Extract the (x, y) coordinate from the center of the cell holding the provided text.  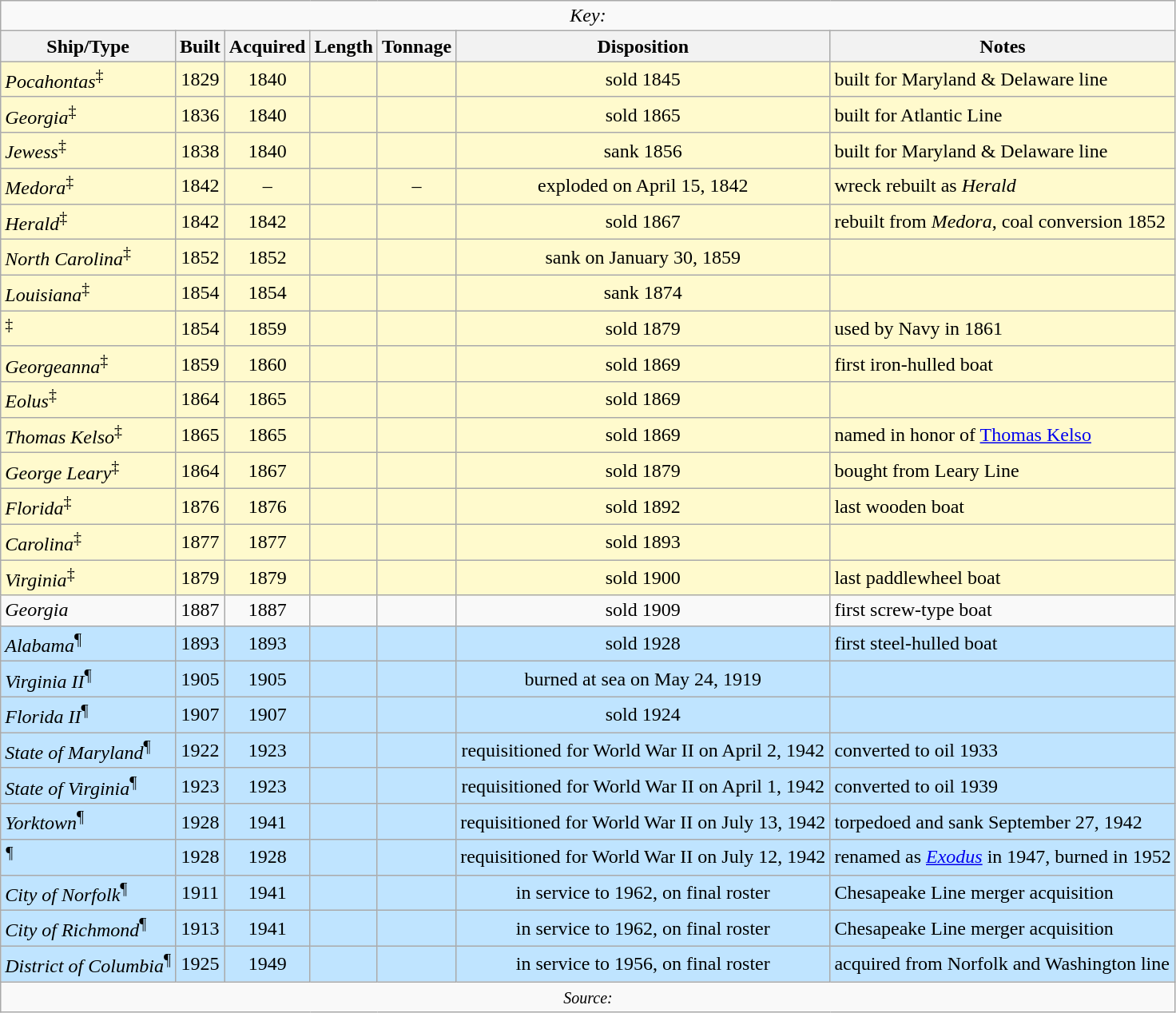
sold 1867 (643, 222)
Length (344, 46)
1925 (201, 963)
sold 1893 (643, 542)
sold 1845 (643, 80)
Acquired (267, 46)
bought from Leary Line (1003, 471)
Georgia‡ (88, 115)
in service to 1956, on final roster (643, 963)
Notes (1003, 46)
Thomas Kelso‡ (88, 435)
requisitioned for World War II on July 12, 1942 (643, 858)
sold 1892 (643, 506)
Alabama¶ (88, 644)
last paddlewheel boat (1003, 578)
acquired from Norfolk and Washington line (1003, 963)
1838 (201, 150)
1836 (201, 115)
last wooden boat (1003, 506)
Ship/Type (88, 46)
sank 1874 (643, 292)
sank 1856 (643, 150)
converted to oil 1933 (1003, 751)
¶ (88, 858)
Florida‡ (88, 506)
wreck rebuilt as Herald (1003, 187)
first steel-hulled boat (1003, 644)
Jewess‡ (88, 150)
renamed as Exodus in 1947, burned in 1952 (1003, 858)
1867 (267, 471)
Florida II¶ (88, 714)
1829 (201, 80)
Pocahontas‡ (88, 80)
State of Maryland¶ (88, 751)
burned at sea on May 24, 1919 (643, 679)
built for Atlantic Line (1003, 115)
requisitioned for World War II on April 1, 1942 (643, 786)
sold 1924 (643, 714)
requisitioned for World War II on July 13, 1942 (643, 821)
used by Navy in 1861 (1003, 329)
Georgia (88, 610)
State of Virginia¶ (88, 786)
1913 (201, 928)
sold 1909 (643, 610)
rebuilt from Medora, coal conversion 1852 (1003, 222)
named in honor of Thomas Kelso (1003, 435)
first screw-type boat (1003, 610)
Disposition (643, 46)
Tonnage (416, 46)
District of Columbia¶ (88, 963)
Key: (588, 16)
first iron-hulled boat (1003, 364)
Built (201, 46)
City of Richmond¶ (88, 928)
‡ (88, 329)
sold 1900 (643, 578)
1860 (267, 364)
Eolus‡ (88, 399)
Virginia‡ (88, 578)
Georgeanna‡ (88, 364)
1911 (201, 893)
Herald‡ (88, 222)
City of Norfolk¶ (88, 893)
Virginia II¶ (88, 679)
requisitioned for World War II on April 2, 1942 (643, 751)
1949 (267, 963)
Carolina‡ (88, 542)
sold 1928 (643, 644)
Source: (588, 997)
George Leary‡ (88, 471)
torpedoed and sank September 27, 1942 (1003, 821)
North Carolina‡ (88, 257)
exploded on April 15, 1842 (643, 187)
1922 (201, 751)
Medora‡ (88, 187)
Louisiana‡ (88, 292)
sank on January 30, 1859 (643, 257)
converted to oil 1939 (1003, 786)
Yorktown¶ (88, 821)
sold 1865 (643, 115)
